Find where the given text appears and provide that cell's center as (x, y) coordinate. 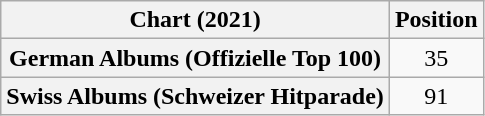
Position (436, 20)
German Albums (Offizielle Top 100) (196, 58)
Swiss Albums (Schweizer Hitparade) (196, 96)
Chart (2021) (196, 20)
91 (436, 96)
35 (436, 58)
